Search for the cell housing the specified text and yield its (X, Y) center coordinate. 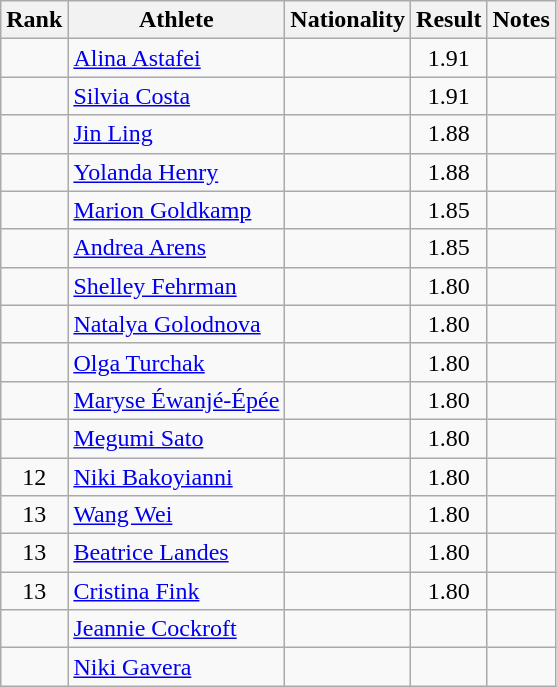
Notes (521, 20)
Jin Ling (176, 134)
Niki Gavera (176, 667)
Cristina Fink (176, 591)
Jeannie Cockroft (176, 629)
Marion Goldkamp (176, 210)
Niki Bakoyianni (176, 477)
Result (449, 20)
Natalya Golodnova (176, 324)
Shelley Fehrman (176, 286)
Yolanda Henry (176, 172)
Athlete (176, 20)
Andrea Arens (176, 248)
12 (34, 477)
Nationality (348, 20)
Wang Wei (176, 515)
Beatrice Landes (176, 553)
Silvia Costa (176, 96)
Alina Astafei (176, 58)
Rank (34, 20)
Olga Turchak (176, 362)
Maryse Éwanjé-Épée (176, 400)
Megumi Sato (176, 438)
